Return the (X, Y) coordinate for the center point of the cell that contains the specified text.  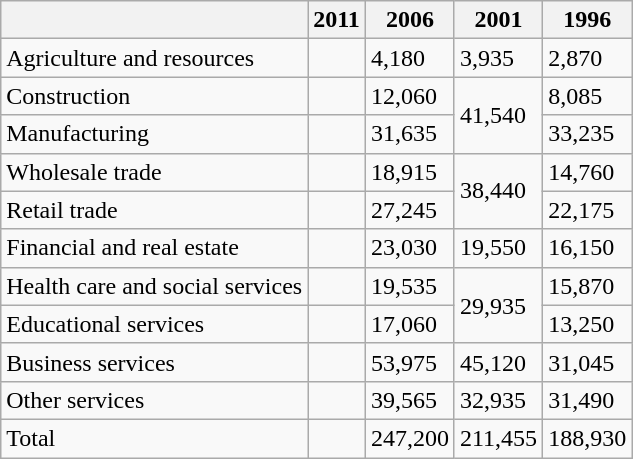
Wholesale trade (154, 172)
Educational services (154, 324)
31,635 (410, 134)
8,085 (588, 96)
18,915 (410, 172)
33,235 (588, 134)
14,760 (588, 172)
31,490 (588, 400)
Business services (154, 362)
Financial and real estate (154, 248)
15,870 (588, 286)
2011 (337, 20)
38,440 (498, 191)
3,935 (498, 58)
2006 (410, 20)
2,870 (588, 58)
Manufacturing (154, 134)
12,060 (410, 96)
2001 (498, 20)
22,175 (588, 210)
53,975 (410, 362)
32,935 (498, 400)
4,180 (410, 58)
23,030 (410, 248)
16,150 (588, 248)
Agriculture and resources (154, 58)
19,550 (498, 248)
188,930 (588, 438)
45,120 (498, 362)
17,060 (410, 324)
211,455 (498, 438)
39,565 (410, 400)
41,540 (498, 115)
19,535 (410, 286)
27,245 (410, 210)
29,935 (498, 305)
Other services (154, 400)
Retail trade (154, 210)
31,045 (588, 362)
Health care and social services (154, 286)
1996 (588, 20)
247,200 (410, 438)
13,250 (588, 324)
Total (154, 438)
Construction (154, 96)
